Locate the cell with the specified text and output its [x, y] center coordinate. 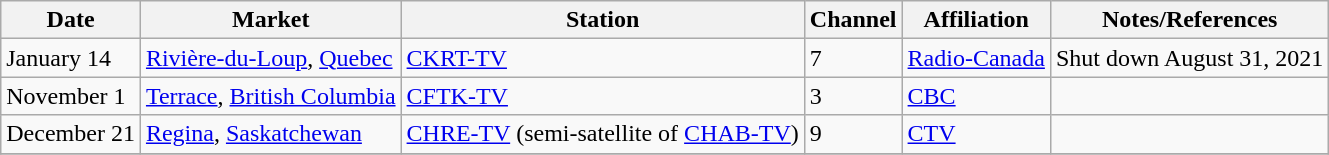
9 [853, 134]
Regina, Saskatchewan [270, 134]
7 [853, 58]
Affiliation [976, 20]
November 1 [71, 96]
Shut down August 31, 2021 [1189, 58]
Rivière-du-Loup, Quebec [270, 58]
CFTK-TV [602, 96]
Date [71, 20]
Notes/References [1189, 20]
CBC [976, 96]
Station [602, 20]
Terrace, British Columbia [270, 96]
CKRT-TV [602, 58]
January 14 [71, 58]
December 21 [71, 134]
Market [270, 20]
Channel [853, 20]
CTV [976, 134]
3 [853, 96]
Radio-Canada [976, 58]
CHRE-TV (semi-satellite of CHAB-TV) [602, 134]
